Extract the [x, y] coordinate from the center of the cell holding the provided text.  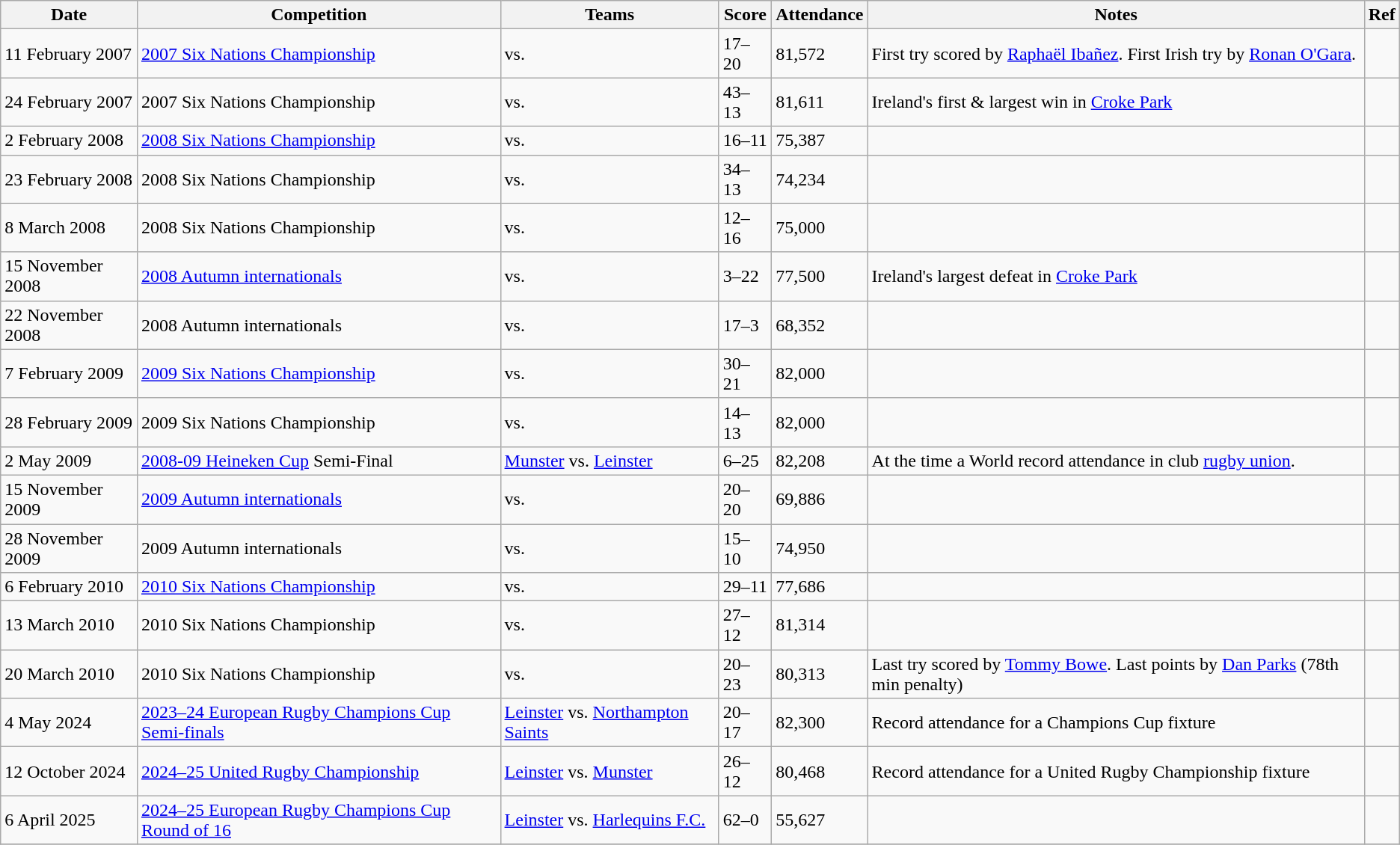
82,208 [820, 461]
74,234 [820, 179]
8 March 2008 [69, 227]
82,300 [820, 722]
81,314 [820, 625]
26–12 [745, 772]
Record attendance for a Champions Cup fixture [1116, 722]
2008-09 Heineken Cup Semi-Final [319, 461]
6–25 [745, 461]
62–0 [745, 820]
Teams [610, 15]
20–17 [745, 722]
Record attendance for a United Rugby Championship fixture [1116, 772]
Ireland's first & largest win in Croke Park [1116, 102]
14–13 [745, 422]
81,611 [820, 102]
Last try scored by Tommy Bowe. Last points by Dan Parks (78th min penalty) [1116, 675]
2024–25 European Rugby Champions Cup Round of 16 [319, 820]
6 February 2010 [69, 587]
First try scored by Raphaël Ibañez. First Irish try by Ronan O'Gara. [1116, 54]
3–22 [745, 277]
11 February 2007 [69, 54]
13 March 2010 [69, 625]
16–11 [745, 141]
Ref [1382, 15]
28 November 2009 [69, 547]
22 November 2008 [69, 325]
75,000 [820, 227]
12 October 2024 [69, 772]
15 November 2008 [69, 277]
2024–25 United Rugby Championship [319, 772]
77,686 [820, 587]
30–21 [745, 374]
20 March 2010 [69, 675]
Date [69, 15]
7 February 2009 [69, 374]
Ireland's largest defeat in Croke Park [1116, 277]
23 February 2008 [69, 179]
80,468 [820, 772]
74,950 [820, 547]
Competition [319, 15]
28 February 2009 [69, 422]
17–20 [745, 54]
34–13 [745, 179]
80,313 [820, 675]
6 April 2025 [69, 820]
Attendance [820, 15]
15–10 [745, 547]
Leinster vs. Northampton Saints [610, 722]
12–16 [745, 227]
Notes [1116, 15]
27–12 [745, 625]
20–20 [745, 500]
2 May 2009 [69, 461]
77,500 [820, 277]
4 May 2024 [69, 722]
Leinster vs. Munster [610, 772]
2023–24 European Rugby Champions Cup Semi-finals [319, 722]
17–3 [745, 325]
15 November 2009 [69, 500]
69,886 [820, 500]
68,352 [820, 325]
Score [745, 15]
43–13 [745, 102]
Leinster vs. Harlequins F.C. [610, 820]
24 February 2007 [69, 102]
20–23 [745, 675]
75,387 [820, 141]
55,627 [820, 820]
At the time a World record attendance in club rugby union. [1116, 461]
2 February 2008 [69, 141]
81,572 [820, 54]
Munster vs. Leinster [610, 461]
29–11 [745, 587]
